Output the (x, y) coordinate of the center of the cell containing the given text.  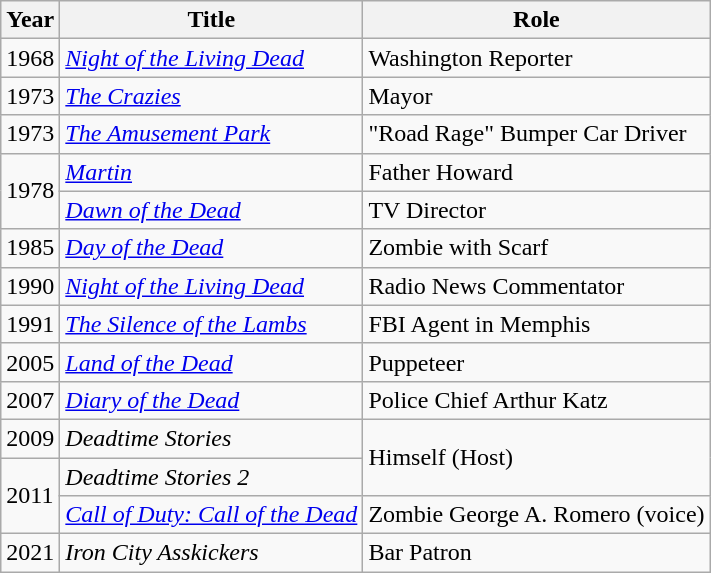
2005 (30, 362)
Zombie George A. Romero (voice) (536, 515)
1990 (30, 286)
Martin (212, 172)
Puppeteer (536, 362)
Mayor (536, 96)
FBI Agent in Memphis (536, 324)
1985 (30, 248)
1991 (30, 324)
2007 (30, 400)
The Silence of the Lambs (212, 324)
Deadtime Stories (212, 438)
"Road Rage" Bumper Car Driver (536, 134)
Title (212, 20)
Day of the Dead (212, 248)
Dawn of the Dead (212, 210)
Bar Patron (536, 553)
Land of the Dead (212, 362)
2011 (30, 496)
Year (30, 20)
Zombie with Scarf (536, 248)
Deadtime Stories 2 (212, 477)
1968 (30, 58)
Iron City Asskickers (212, 553)
2021 (30, 553)
Police Chief Arthur Katz (536, 400)
The Amusement Park (212, 134)
Call of Duty: Call of the Dead (212, 515)
1978 (30, 191)
TV Director (536, 210)
Role (536, 20)
2009 (30, 438)
Father Howard (536, 172)
Himself (Host) (536, 457)
The Crazies (212, 96)
Diary of the Dead (212, 400)
Radio News Commentator (536, 286)
Washington Reporter (536, 58)
